Identify which cell holds the provided text, then report its (x, y) central coordinate. 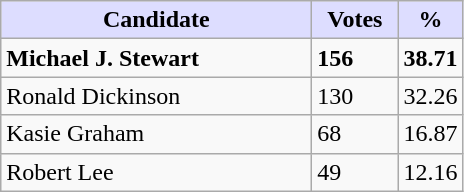
Votes (355, 20)
Ronald Dickinson (156, 96)
49 (355, 172)
Candidate (156, 20)
Kasie Graham (156, 134)
32.26 (430, 96)
16.87 (430, 134)
% (430, 20)
156 (355, 58)
Robert Lee (156, 172)
38.71 (430, 58)
Michael J. Stewart (156, 58)
68 (355, 134)
12.16 (430, 172)
130 (355, 96)
